Pinpoint the cell where the given text exists, returning its (x, y) midpoint coordinate. 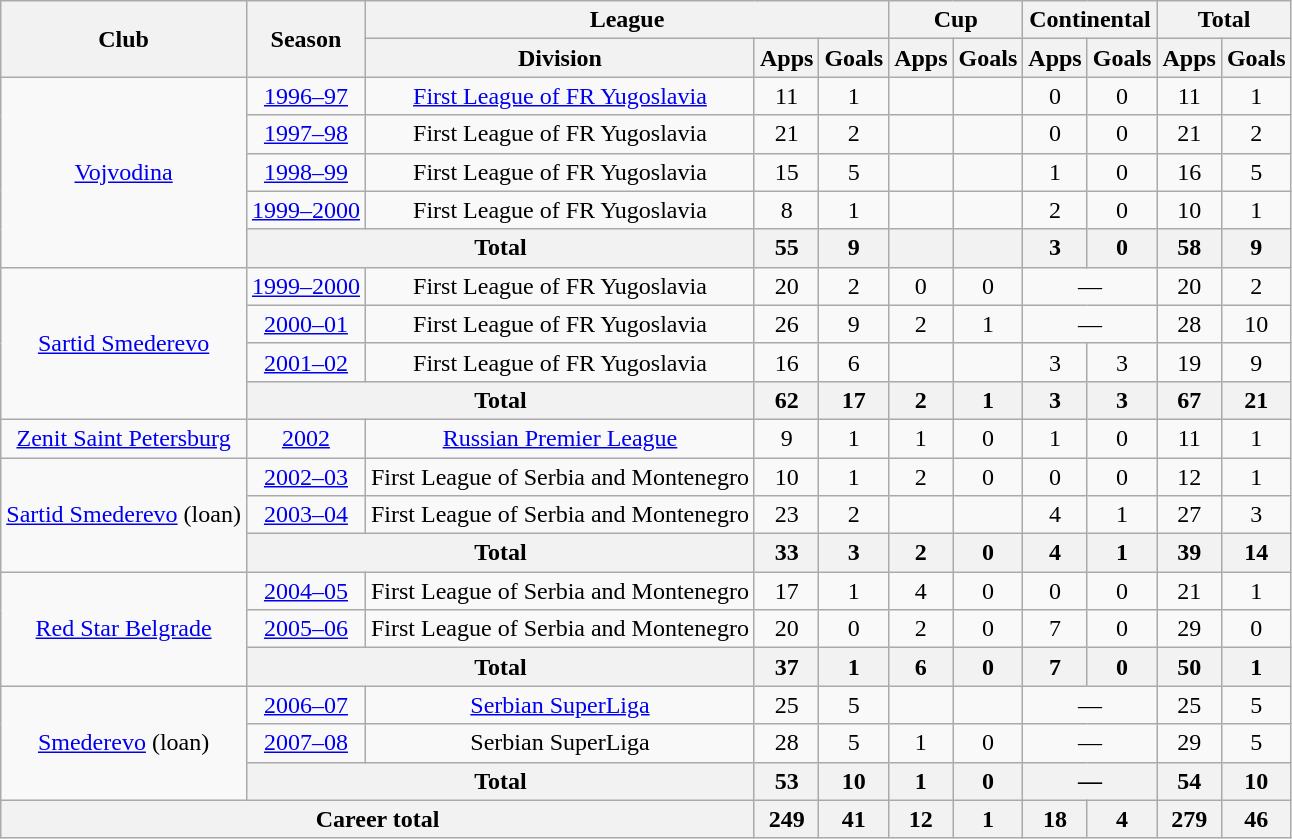
Zenit Saint Petersburg (124, 438)
18 (1055, 819)
23 (786, 515)
41 (854, 819)
33 (786, 553)
Club (124, 39)
279 (1189, 819)
Division (560, 58)
50 (1189, 667)
Career total (378, 819)
2004–05 (306, 591)
2003–04 (306, 515)
55 (786, 248)
62 (786, 400)
14 (1256, 553)
53 (786, 781)
Cup (956, 20)
2002 (306, 438)
2006–07 (306, 705)
Sartid Smederevo (loan) (124, 515)
249 (786, 819)
37 (786, 667)
2007–08 (306, 743)
54 (1189, 781)
Red Star Belgrade (124, 629)
2001–02 (306, 362)
39 (1189, 553)
1997–98 (306, 134)
26 (786, 324)
Smederevo (loan) (124, 743)
58 (1189, 248)
2005–06 (306, 629)
27 (1189, 515)
Continental (1090, 20)
Russian Premier League (560, 438)
46 (1256, 819)
2000–01 (306, 324)
Season (306, 39)
1996–97 (306, 96)
15 (786, 172)
League (626, 20)
19 (1189, 362)
8 (786, 210)
Vojvodina (124, 172)
Sartid Smederevo (124, 343)
1998–99 (306, 172)
2002–03 (306, 477)
67 (1189, 400)
